Output the [X, Y] coordinate of the center of the cell containing the given text.  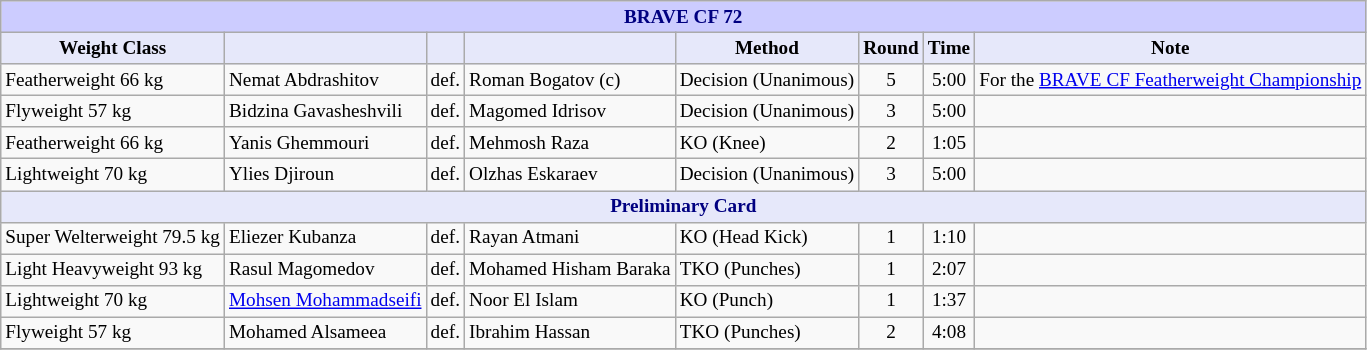
Bidzina Gavasheshvili [325, 111]
Ylies Djiroun [325, 175]
Super Welterweight 79.5 kg [113, 238]
Noor El Islam [570, 301]
1:05 [948, 143]
Note [1170, 48]
Preliminary Card [684, 206]
Mehmosh Raza [570, 143]
Rayan Atmani [570, 238]
Weight Class [113, 48]
Mohsen Mohammadseifi [325, 301]
4:08 [948, 333]
Time [948, 48]
Ibrahim Hassan [570, 333]
Method [766, 48]
1:10 [948, 238]
Mohamed Alsameea [325, 333]
Roman Bogatov (c) [570, 80]
Yanis Ghemmouri [325, 143]
Mohamed Hisham Baraka [570, 270]
Nemat Abdrashitov [325, 80]
KO (Punch) [766, 301]
Light Heavyweight 93 kg [113, 270]
For the BRAVE CF Featherweight Championship [1170, 80]
Magomed Idrisov [570, 111]
Eliezer Kubanza [325, 238]
KO (Head Kick) [766, 238]
1:37 [948, 301]
Rasul Magomedov [325, 270]
5 [892, 80]
2:07 [948, 270]
Olzhas Eskaraev [570, 175]
BRAVE CF 72 [684, 17]
KO (Knee) [766, 143]
Round [892, 48]
